From the cell containing the given text, extract its center point as [X, Y] coordinate. 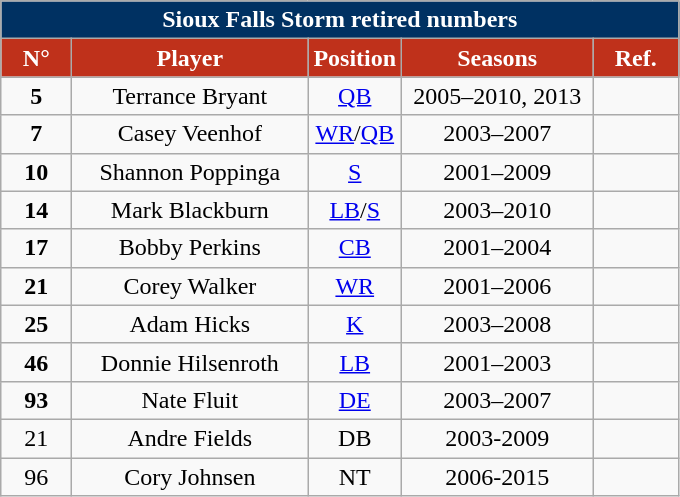
2006-2015 [498, 477]
2003–2010 [498, 210]
DB [355, 438]
Bobby Perkins [190, 248]
17 [36, 248]
Shannon Poppinga [190, 172]
LB [355, 362]
93 [36, 400]
DE [355, 400]
2005–2010, 2013 [498, 96]
NT [355, 477]
LB/S [355, 210]
2003–2008 [498, 324]
Cory Johnsen [190, 477]
S [355, 172]
Player [190, 58]
2001–2009 [498, 172]
Seasons [498, 58]
Nate Fluit [190, 400]
N° [36, 58]
CB [355, 248]
5 [36, 96]
Corey Walker [190, 286]
K [355, 324]
25 [36, 324]
7 [36, 134]
WR/QB [355, 134]
96 [36, 477]
2001–2004 [498, 248]
14 [36, 210]
2001–2003 [498, 362]
Andre Fields [190, 438]
Sioux Falls Storm retired numbers [340, 20]
Mark Blackburn [190, 210]
Terrance Bryant [190, 96]
10 [36, 172]
2001–2006 [498, 286]
Donnie Hilsenroth [190, 362]
Ref. [636, 58]
Adam Hicks [190, 324]
WR [355, 286]
Position [355, 58]
QB [355, 96]
2003-2009 [498, 438]
Casey Veenhof [190, 134]
46 [36, 362]
